Pinpoint the cell where the given text exists, returning its [X, Y] midpoint coordinate. 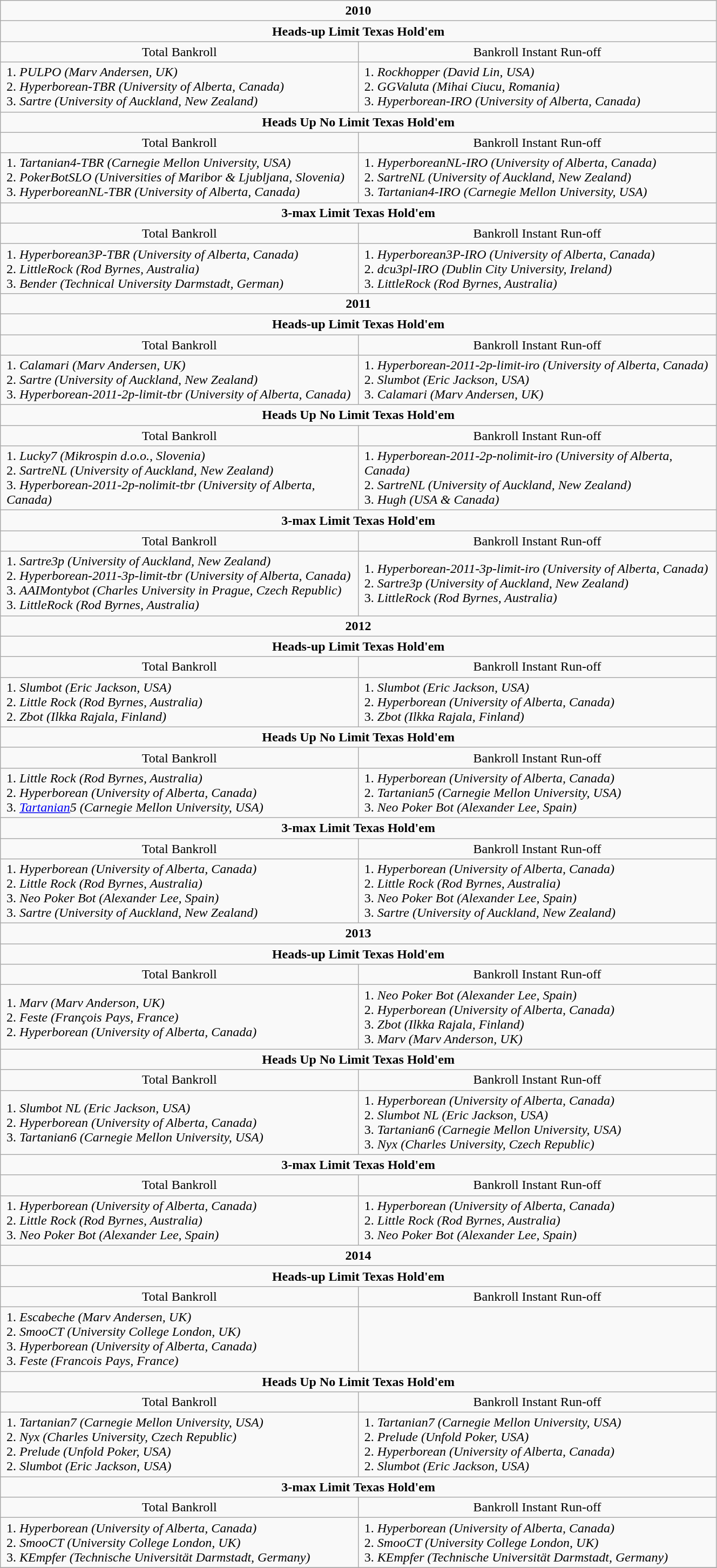
2012 [359, 626]
1. Hyperborean (University of Alberta, Canada) 2. Tartanian5 (Carnegie Mellon University, USA) 3. Neo Poker Bot (Alexander Lee, Spain) [538, 793]
1. Hyperborean-2011-2p-nolimit-iro (University of Alberta, Canada) 2. SartreNL (University of Auckland, New Zealand) 3. Hugh (USA & Canada) [538, 478]
1. Hyperborean3P-IRO (University of Alberta, Canada) 2. dcu3pl-IRO (Dublin City University, Ireland) 3. LittleRock (Rod Byrnes, Australia) [538, 268]
1. Slumbot (Eric Jackson, USA) 2. Little Rock (Rod Byrnes, Australia) 2. Zbot (Ilkka Rajala, Finland) [179, 702]
1. Neo Poker Bot (Alexander Lee, Spain) 2. Hyperborean (University of Alberta, Canada) 3. Zbot (Ilkka Rajala, Finland)3. Marv (Marv Anderson, UK) [538, 1017]
1. Calamari (Marv Andersen, UK) 2. Sartre (University of Auckland, New Zealand) 3. Hyperborean-2011-2p-limit-tbr (University of Alberta, Canada) [179, 380]
1. Marv (Marv Anderson, UK) 2. Feste (François Pays, France) 2. Hyperborean (University of Alberta, Canada) [179, 1017]
2014 [359, 1255]
2011 [359, 303]
1. Slumbot (Eric Jackson, USA) 2. Hyperborean (University of Alberta, Canada) 3. Zbot (Ilkka Rajala, Finland) [538, 702]
1. Little Rock (Rod Byrnes, Australia) 2. Hyperborean (University of Alberta, Canada) 3. Tartanian5 (Carnegie Mellon University, USA) [179, 793]
1. Hyperborean3P-TBR (University of Alberta, Canada) 2. LittleRock (Rod Byrnes, Australia) 3. Bender (Technical University Darmstadt, German) [179, 268]
2013 [359, 934]
1. Slumbot NL (Eric Jackson, USA) 2. Hyperborean (University of Alberta, Canada) 3. Tartanian6 (Carnegie Mellon University, USA) [179, 1122]
1. Rockhopper (David Lin, USA) 2. GGValuta (Mihai Ciucu, Romania) 3. Hyperborean-IRO (University of Alberta, Canada) [538, 87]
1. PULPO (Marv Andersen, UK) 2. Hyperborean-TBR (University of Alberta, Canada) 3. Sartre (University of Auckland, New Zealand) [179, 87]
1. Hyperborean-2011-2p-limit-iro (University of Alberta, Canada) 2. Slumbot (Eric Jackson, USA) 3. Calamari (Marv Andersen, UK) [538, 380]
2010 [359, 11]
